For the text-containing cell, return its midpoint in (X, Y) coordinate format. 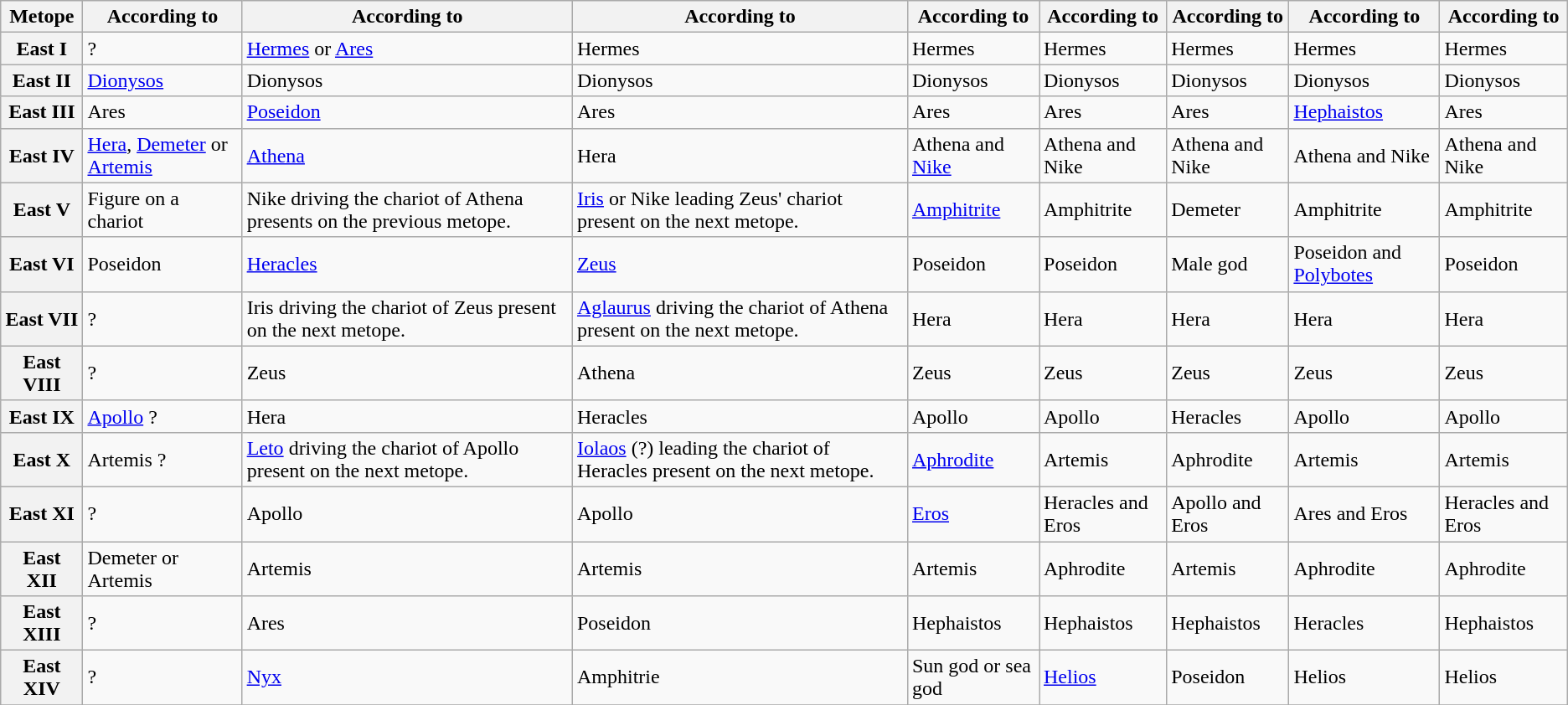
East III (42, 112)
Aglaurus driving the chariot of Athena present on the next metope. (740, 318)
Ares and Eros (1364, 514)
Male god (1228, 265)
East VII (42, 318)
East II (42, 80)
East X (42, 459)
East XII (42, 568)
Poseidon and Polybotes (1364, 265)
East XIV (42, 678)
Hermes or Ares (407, 49)
Figure on a chariot (162, 209)
East IX (42, 416)
Iris driving the chariot of Zeus present on the next metope. (407, 318)
East V (42, 209)
Iolaos (?) leading the chariot of Heracles present on the next metope. (740, 459)
Apollo ? (162, 416)
East IV (42, 156)
Nike driving the chariot of Athena presents on the previous metope. (407, 209)
East XI (42, 514)
Artemis ? (162, 459)
East VIII (42, 373)
Iris or Nike leading Zeus' chariot present on the next metope. (740, 209)
Demeter (1228, 209)
Eros (973, 514)
Sun god or sea god (973, 678)
Demeter or Artemis (162, 568)
Metope (42, 17)
Apollo and Eros (1228, 514)
East I (42, 49)
Hera, Demeter or Artemis (162, 156)
Nyx (407, 678)
Leto driving the chariot of Apollo present on the next metope. (407, 459)
Amphitrie (740, 678)
East XIII (42, 623)
East VI (42, 265)
